Scan for the cell matching the given text and deliver its (X, Y) coordinate at center. 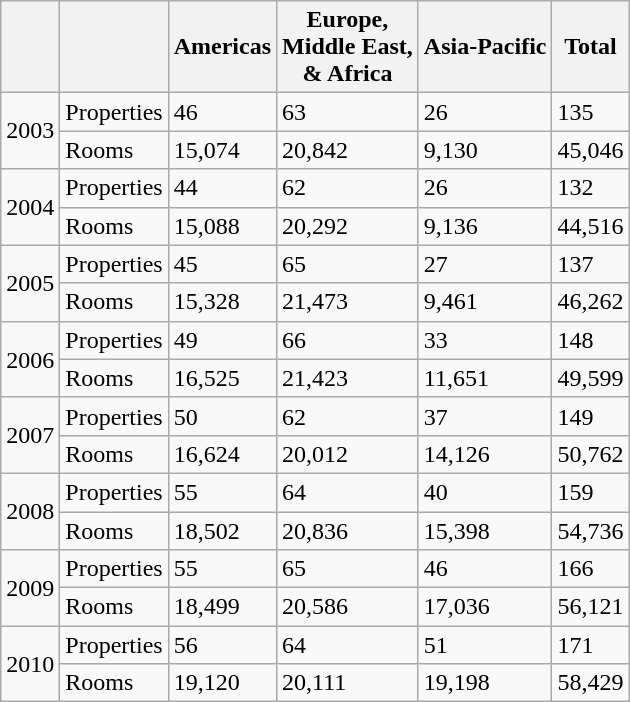
2009 (30, 588)
14,126 (485, 454)
Asia-Pacific (485, 47)
44,516 (590, 226)
149 (590, 416)
33 (485, 340)
20,842 (348, 150)
56 (222, 645)
137 (590, 264)
2007 (30, 435)
20,586 (348, 607)
9,130 (485, 150)
135 (590, 112)
15,328 (222, 302)
159 (590, 492)
63 (348, 112)
2004 (30, 207)
66 (348, 340)
21,473 (348, 302)
15,398 (485, 531)
27 (485, 264)
46,262 (590, 302)
37 (485, 416)
20,292 (348, 226)
2003 (30, 131)
17,036 (485, 607)
21,423 (348, 378)
45 (222, 264)
15,074 (222, 150)
2008 (30, 511)
49 (222, 340)
16,624 (222, 454)
45,046 (590, 150)
19,198 (485, 683)
16,525 (222, 378)
56,121 (590, 607)
20,012 (348, 454)
9,136 (485, 226)
40 (485, 492)
148 (590, 340)
132 (590, 188)
50,762 (590, 454)
51 (485, 645)
54,736 (590, 531)
2005 (30, 283)
11,651 (485, 378)
2010 (30, 664)
Americas (222, 47)
44 (222, 188)
171 (590, 645)
19,120 (222, 683)
Total (590, 47)
20,111 (348, 683)
18,499 (222, 607)
166 (590, 569)
15,088 (222, 226)
18,502 (222, 531)
20,836 (348, 531)
49,599 (590, 378)
2006 (30, 359)
Europe,Middle East,& Africa (348, 47)
58,429 (590, 683)
9,461 (485, 302)
50 (222, 416)
